Provide the [x, y] coordinate of the cell's center where the given text is located.  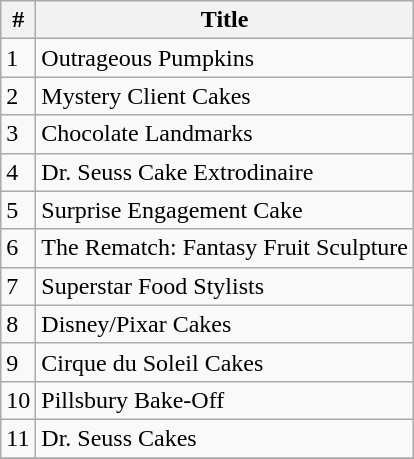
10 [18, 400]
Dr. Seuss Cake Extrodinaire [225, 172]
# [18, 20]
1 [18, 58]
9 [18, 362]
Pillsbury Bake-Off [225, 400]
7 [18, 286]
5 [18, 210]
6 [18, 248]
Dr. Seuss Cakes [225, 438]
4 [18, 172]
8 [18, 324]
11 [18, 438]
Disney/Pixar Cakes [225, 324]
Outrageous Pumpkins [225, 58]
3 [18, 134]
2 [18, 96]
The Rematch: Fantasy Fruit Sculpture [225, 248]
Surprise Engagement Cake [225, 210]
Cirque du Soleil Cakes [225, 362]
Chocolate Landmarks [225, 134]
Mystery Client Cakes [225, 96]
Superstar Food Stylists [225, 286]
Title [225, 20]
